Extract the [x, y] coordinate from the center of the cell holding the provided text.  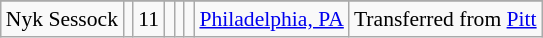
Philadelphia, PA [271, 19]
Nyk Sessock [62, 19]
11 [148, 19]
Transferred from Pitt [446, 19]
